Capture the cell that displays the provided text and extract its [x, y] central coordinate. 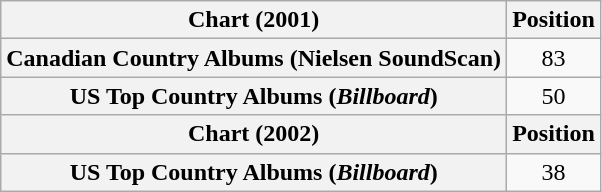
38 [554, 172]
Chart (2001) [254, 20]
Chart (2002) [254, 134]
83 [554, 58]
50 [554, 96]
Canadian Country Albums (Nielsen SoundScan) [254, 58]
